For the text-containing cell, return its midpoint in [X, Y] coordinate format. 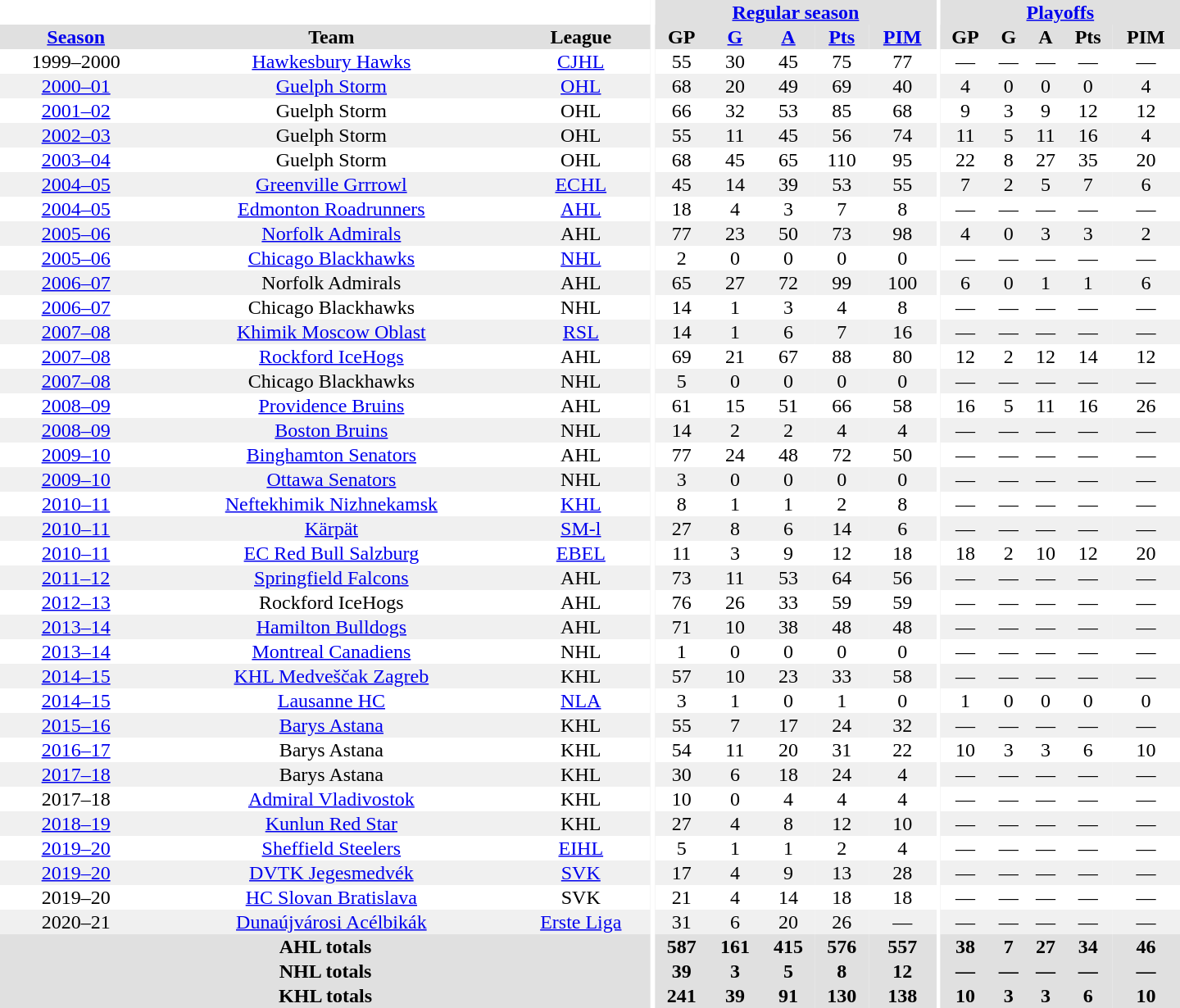
Hawkesbury Hawks [331, 61]
Erste Liga [580, 922]
51 [788, 406]
Ottawa Senators [331, 479]
76 [682, 602]
Admiral Vladivostok [331, 799]
Hamilton Bulldogs [331, 627]
110 [842, 160]
Regular season [795, 12]
40 [903, 86]
DVTK Jegesmedvék [331, 873]
Providence Bruins [331, 406]
Greenville Grrrowl [331, 184]
138 [903, 996]
71 [682, 627]
Edmonton Roadrunners [331, 209]
EIHL [580, 848]
2015–16 [75, 725]
2018–19 [75, 824]
34 [1087, 947]
2000–01 [75, 86]
161 [734, 947]
Springfield Falcons [331, 578]
15 [734, 406]
75 [842, 61]
13 [842, 873]
35 [1087, 160]
Boston Bruins [331, 430]
2012–13 [75, 602]
98 [903, 234]
80 [903, 356]
Montreal Canadiens [331, 652]
Team [331, 37]
557 [903, 947]
ECHL [580, 184]
2020–21 [75, 922]
415 [788, 947]
85 [842, 111]
2002–03 [75, 135]
1999–2000 [75, 61]
SM-l [580, 529]
Neftekhimik Nizhnekamsk [331, 504]
99 [842, 283]
Kunlun Red Star [331, 824]
576 [842, 947]
Sheffield Steelers [331, 848]
Khimik Moscow Oblast [331, 332]
KHL totals [325, 996]
130 [842, 996]
57 [682, 676]
Binghamton Senators [331, 455]
2003–04 [75, 160]
EC Red Bull Salzburg [331, 553]
74 [903, 135]
54 [682, 750]
2001–02 [75, 111]
2011–12 [75, 578]
49 [788, 86]
RSL [580, 332]
88 [842, 356]
NHL totals [325, 971]
46 [1146, 947]
League [580, 37]
Dunaújvárosi Acélbikák [331, 922]
Playoffs [1060, 12]
64 [842, 578]
2016–17 [75, 750]
95 [903, 160]
AHL totals [325, 947]
91 [788, 996]
KHL Medveščak Zagreb [331, 676]
Season [75, 37]
EBEL [580, 553]
100 [903, 283]
241 [682, 996]
HC Slovan Bratislava [331, 897]
NLA [580, 701]
Kärpät [331, 529]
61 [682, 406]
587 [682, 947]
67 [788, 356]
CJHL [580, 61]
Lausanne HC [331, 701]
28 [903, 873]
